Pinpoint the cell where the given text exists, returning its (X, Y) midpoint coordinate. 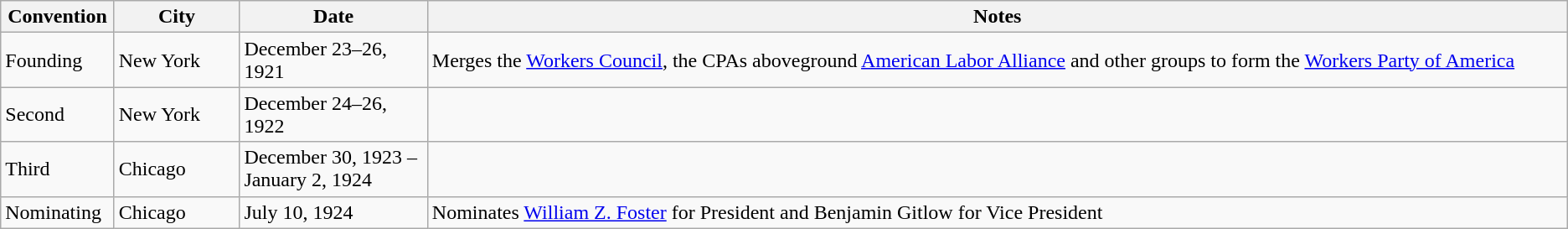
City (177, 17)
Notes (997, 17)
July 10, 1924 (333, 212)
Second (57, 114)
Convention (57, 17)
Founding (57, 60)
December 23–26, 1921 (333, 60)
December 24–26, 1922 (333, 114)
Third (57, 169)
Date (333, 17)
Nominating (57, 212)
Merges the Workers Council, the CPAs aboveground American Labor Alliance and other groups to form the Workers Party of America (997, 60)
Nominates William Z. Foster for President and Benjamin Gitlow for Vice President (997, 212)
December 30, 1923 – January 2, 1924 (333, 169)
